Locate the cell with the specified text and output its [X, Y] center coordinate. 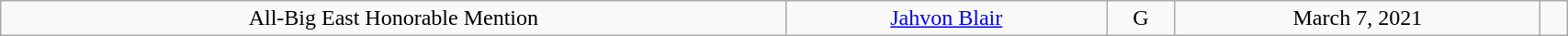
All-Big East Honorable Mention [393, 18]
G [1141, 18]
March 7, 2021 [1358, 18]
Jahvon Blair [946, 18]
